From the cell containing the given text, extract its center point as (X, Y) coordinate. 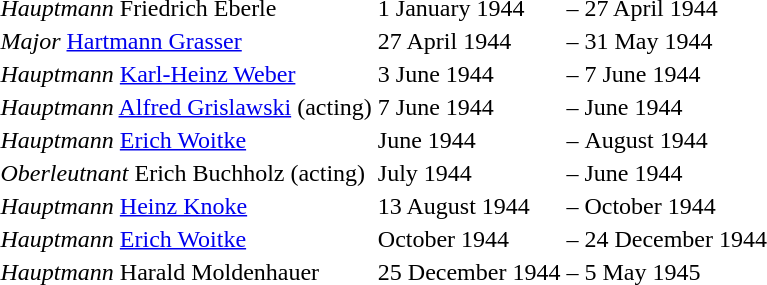
13 August 1944 (469, 206)
June 1944 (469, 140)
October 1944 (469, 239)
27 April 1944 (469, 41)
July 1944 (469, 173)
7 June 1944 (469, 107)
3 June 1944 (469, 74)
